Output the [x, y] coordinate of the center of the cell containing the given text.  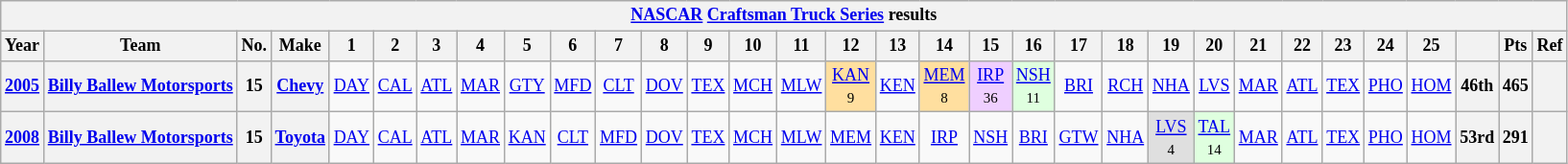
MEM8 [944, 86]
19 [1172, 46]
LVS4 [1172, 138]
2 [395, 46]
53rd [1478, 138]
7 [619, 46]
4 [481, 46]
NSH11 [1033, 86]
1 [351, 46]
25 [1432, 46]
KAN [527, 138]
Team [140, 46]
17 [1079, 46]
21 [1258, 46]
IRP36 [990, 86]
KAN9 [851, 86]
Ref [1550, 46]
IRP [944, 138]
9 [708, 46]
Make [299, 46]
TAL14 [1214, 138]
5 [527, 46]
16 [1033, 46]
18 [1126, 46]
24 [1386, 46]
GTY [527, 86]
46th [1478, 86]
14 [944, 46]
13 [897, 46]
11 [800, 46]
GTW [1079, 138]
20 [1214, 46]
Chevy [299, 86]
Year [23, 46]
NSH [990, 138]
Pts [1516, 46]
MEM [851, 138]
No. [253, 46]
291 [1516, 138]
LVS [1214, 86]
22 [1302, 46]
12 [851, 46]
2005 [23, 86]
3 [437, 46]
Toyota [299, 138]
6 [573, 46]
23 [1343, 46]
8 [664, 46]
RCH [1126, 86]
NASCAR Craftsman Truck Series results [784, 15]
465 [1516, 86]
10 [753, 46]
2008 [23, 138]
